Identify which cell holds the provided text, then report its (X, Y) central coordinate. 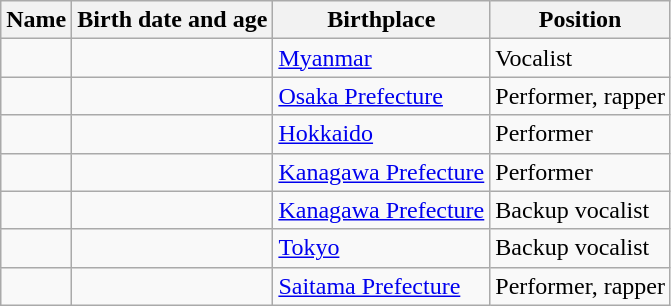
Osaka Prefecture (382, 96)
Position (580, 20)
Vocalist (580, 58)
Saitama Prefecture (382, 286)
Tokyo (382, 248)
Myanmar (382, 58)
Hokkaido (382, 134)
Birth date and age (172, 20)
Name (36, 20)
Birthplace (382, 20)
